Search for the cell housing the specified text and yield its [x, y] center coordinate. 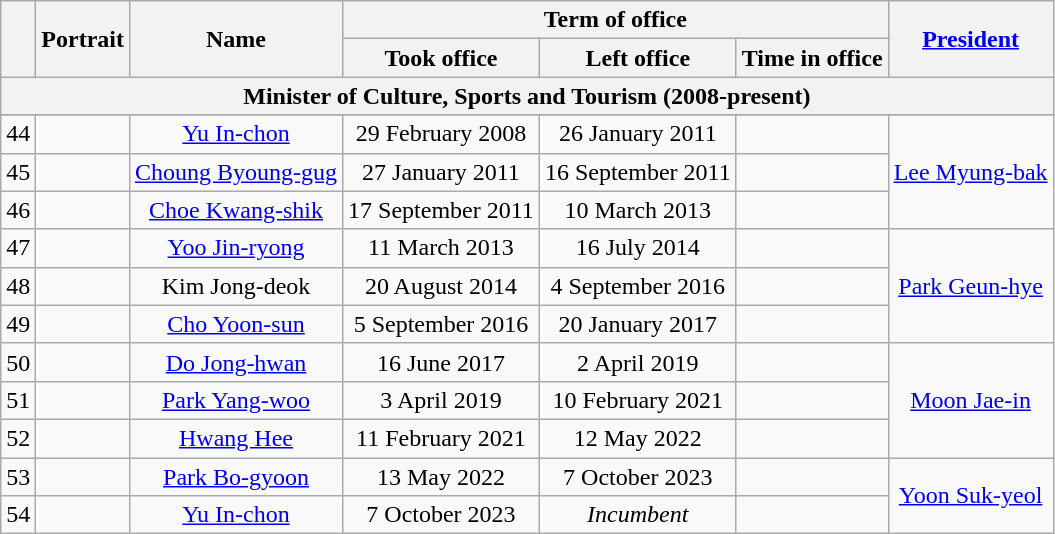
54 [18, 515]
Do Jong-hwan [236, 362]
12 May 2022 [638, 438]
20 January 2017 [638, 324]
Minister of Culture, Sports and Tourism (2008-present) [527, 96]
Hwang Hee [236, 438]
Moon Jae-in [970, 400]
52 [18, 438]
26 January 2011 [638, 134]
3 April 2019 [442, 400]
Park Bo-gyoon [236, 477]
16 June 2017 [442, 362]
11 March 2013 [442, 248]
Yoo Jin-ryong [236, 248]
13 May 2022 [442, 477]
48 [18, 286]
5 September 2016 [442, 324]
53 [18, 477]
11 February 2021 [442, 438]
Portrait [83, 39]
President [970, 39]
45 [18, 172]
20 August 2014 [442, 286]
Time in office [812, 58]
Name [236, 39]
Park Geun-hye [970, 286]
46 [18, 210]
27 January 2011 [442, 172]
Incumbent [638, 515]
Cho Yoon-sun [236, 324]
Left office [638, 58]
16 September 2011 [638, 172]
47 [18, 248]
17 September 2011 [442, 210]
29 February 2008 [442, 134]
49 [18, 324]
50 [18, 362]
44 [18, 134]
Choung Byoung-gug [236, 172]
Park Yang-woo [236, 400]
Choe Kwang-shik [236, 210]
Term of office [616, 20]
Lee Myung-bak [970, 172]
Kim Jong-deok [236, 286]
4 September 2016 [638, 286]
2 April 2019 [638, 362]
10 February 2021 [638, 400]
Took office [442, 58]
51 [18, 400]
16 July 2014 [638, 248]
Yoon Suk-yeol [970, 496]
10 March 2013 [638, 210]
